Determine the [x, y] coordinate at the center of the cell enclosing the given text.  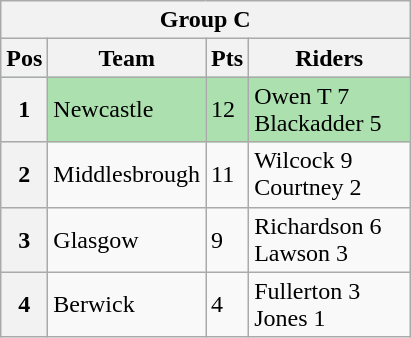
Fullerton 3Jones 1 [330, 304]
12 [228, 110]
3 [24, 240]
Glasgow [127, 240]
Wilcock 9Courtney 2 [330, 174]
Riders [330, 58]
Group C [206, 20]
Newcastle [127, 110]
Berwick [127, 304]
Pts [228, 58]
Owen T 7Blackadder 5 [330, 110]
Middlesbrough [127, 174]
9 [228, 240]
2 [24, 174]
Pos [24, 58]
Richardson 6Lawson 3 [330, 240]
1 [24, 110]
Team [127, 58]
11 [228, 174]
